Capture the cell that displays the provided text and extract its [X, Y] central coordinate. 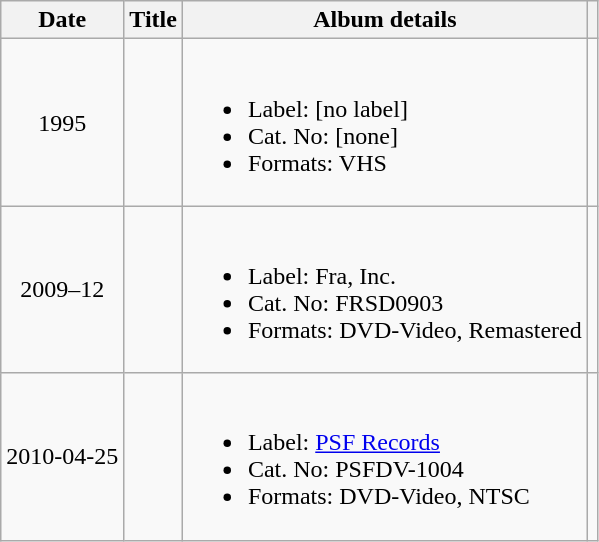
Title [154, 20]
Date [62, 20]
Label: PSF RecordsCat. No: PSFDV-1004Formats: DVD-Video, NTSC [384, 456]
2010-04-25 [62, 456]
Label: Fra, Inc.Cat. No: FRSD0903Formats: DVD-Video, Remastered [384, 290]
1995 [62, 122]
2009–12 [62, 290]
Label: [no label]Cat. No: [none]Formats: VHS [384, 122]
Album details [384, 20]
